Detect which cell encompasses the target text, then output its [X, Y] center coordinate. 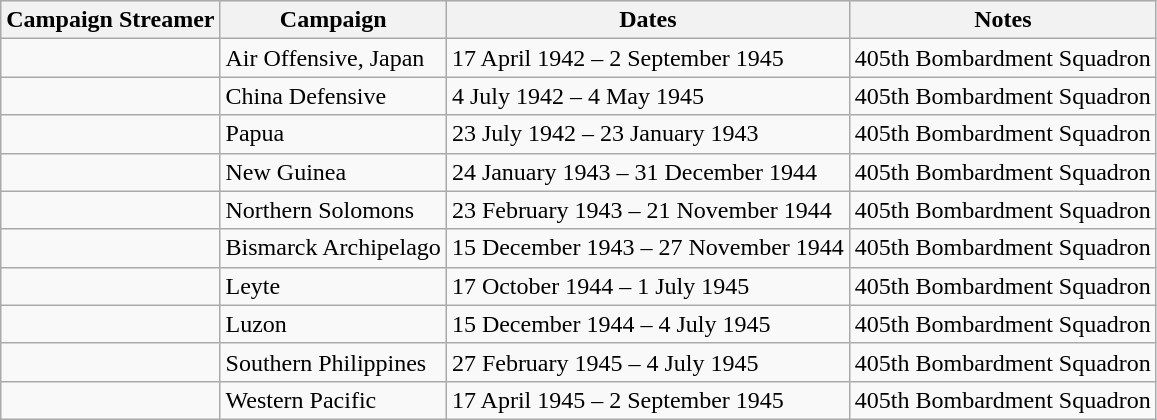
Campaign [333, 20]
23 July 1942 – 23 January 1943 [648, 134]
Bismarck Archipelago [333, 248]
Southern Philippines [333, 362]
Luzon [333, 324]
17 October 1944 – 1 July 1945 [648, 286]
Western Pacific [333, 400]
Leyte [333, 286]
15 December 1944 – 4 July 1945 [648, 324]
New Guinea [333, 172]
17 April 1945 – 2 September 1945 [648, 400]
China Defensive [333, 96]
Papua [333, 134]
4 July 1942 – 4 May 1945 [648, 96]
24 January 1943 – 31 December 1944 [648, 172]
Air Offensive, Japan [333, 58]
27 February 1945 – 4 July 1945 [648, 362]
Northern Solomons [333, 210]
Notes [1002, 20]
17 April 1942 – 2 September 1945 [648, 58]
Dates [648, 20]
15 December 1943 – 27 November 1944 [648, 248]
Campaign Streamer [110, 20]
23 February 1943 – 21 November 1944 [648, 210]
